Locate the cell with the specified text and output its [x, y] center coordinate. 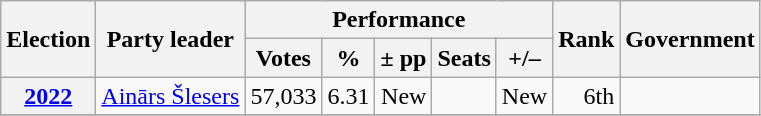
57,033 [284, 96]
Election [48, 39]
Party leader [170, 39]
Government [690, 39]
2022 [48, 96]
Seats [464, 58]
+/– [524, 58]
6th [586, 96]
Ainārs Šlesers [170, 96]
Votes [284, 58]
± pp [404, 58]
Performance [399, 20]
6.31 [348, 96]
% [348, 58]
Rank [586, 39]
